Return [X, Y] of the center of cell containing provided text 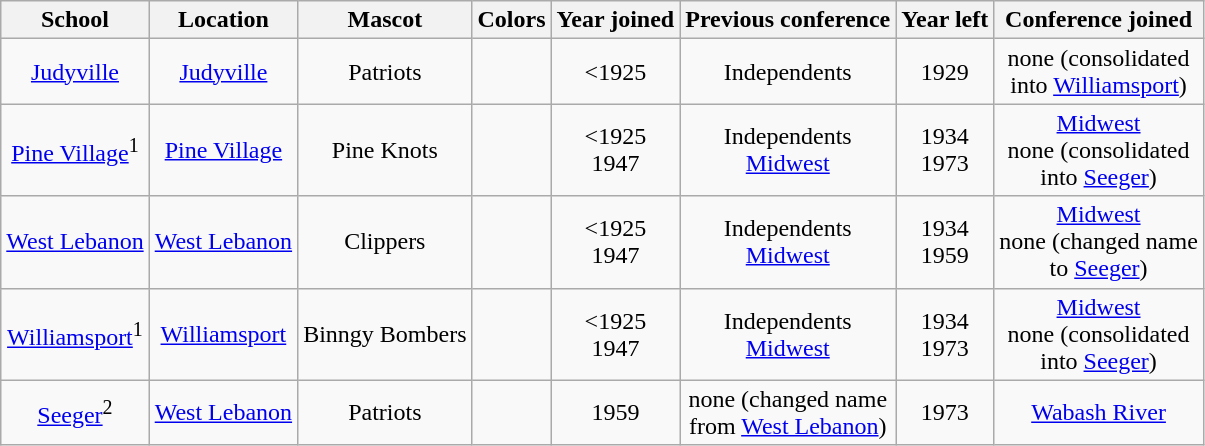
<1925 [616, 72]
Independents [788, 72]
Location [223, 20]
Colors [512, 20]
Pine Village [223, 150]
Conference joined [1099, 20]
Wabash River [1099, 412]
School [75, 20]
Clippers [385, 242]
Year joined [616, 20]
Binngy Bombers [385, 334]
1959 [616, 412]
none (changed namefrom West Lebanon) [788, 412]
Pine Village1 [75, 150]
Midwestnone (changed nameto Seeger) [1099, 242]
Year left [945, 20]
Mascot [385, 20]
Williamsport [223, 334]
Seeger2 [75, 412]
Previous conference [788, 20]
19341959 [945, 242]
1929 [945, 72]
Williamsport1 [75, 334]
1973 [945, 412]
Pine Knots [385, 150]
none (consolidatedinto Williamsport) [1099, 72]
